Identify which cell holds the provided text, then report its (X, Y) central coordinate. 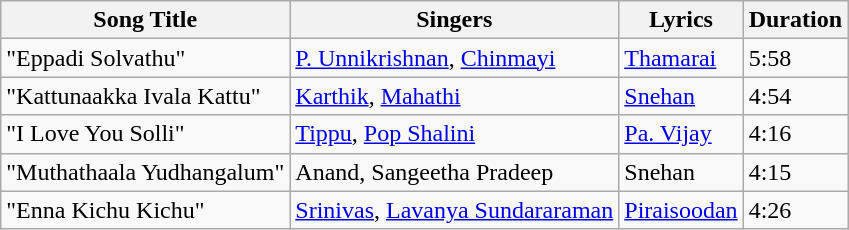
Duration (795, 20)
"Muthathaala Yudhangalum" (146, 172)
Lyrics (681, 20)
"Enna Kichu Kichu" (146, 210)
Piraisoodan (681, 210)
4:54 (795, 96)
4:16 (795, 134)
Tippu, Pop Shalini (454, 134)
"Eppadi Solvathu" (146, 58)
Srinivas, Lavanya Sundararaman (454, 210)
5:58 (795, 58)
Song Title (146, 20)
Karthik, Mahathi (454, 96)
Anand, Sangeetha Pradeep (454, 172)
Singers (454, 20)
P. Unnikrishnan, Chinmayi (454, 58)
"I Love You Solli" (146, 134)
4:15 (795, 172)
Thamarai (681, 58)
"Kattunaakka Ivala Kattu" (146, 96)
Pa. Vijay (681, 134)
4:26 (795, 210)
